Identify which cell holds the provided text, then report its [X, Y] central coordinate. 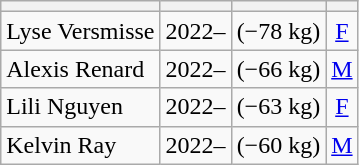
Lili Nguyen [80, 107]
(−63 kg) [278, 107]
Lyse Versmisse [80, 31]
Kelvin Ray [80, 145]
(−60 kg) [278, 145]
(−78 kg) [278, 31]
(−66 kg) [278, 69]
Alexis Renard [80, 69]
